From the cell containing the given text, extract its center point as (X, Y) coordinate. 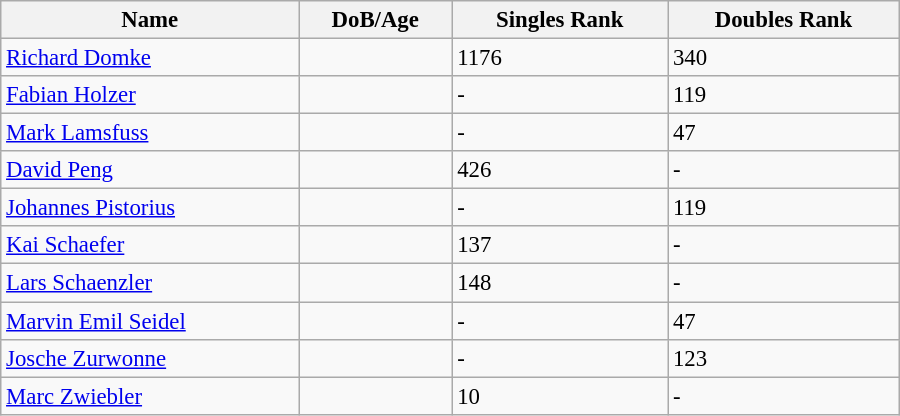
Doubles Rank (784, 20)
Fabian Holzer (150, 95)
David Peng (150, 170)
Kai Schaefer (150, 245)
Johannes Pistorius (150, 208)
426 (560, 170)
148 (560, 283)
123 (784, 358)
10 (560, 396)
Marvin Emil Seidel (150, 321)
Singles Rank (560, 20)
DoB/Age (376, 20)
340 (784, 58)
Richard Domke (150, 58)
Josche Zurwonne (150, 358)
Mark Lamsfuss (150, 133)
Lars Schaenzler (150, 283)
137 (560, 245)
Name (150, 20)
Marc Zwiebler (150, 396)
1176 (560, 58)
